Identify which cell holds the provided text, then report its (X, Y) central coordinate. 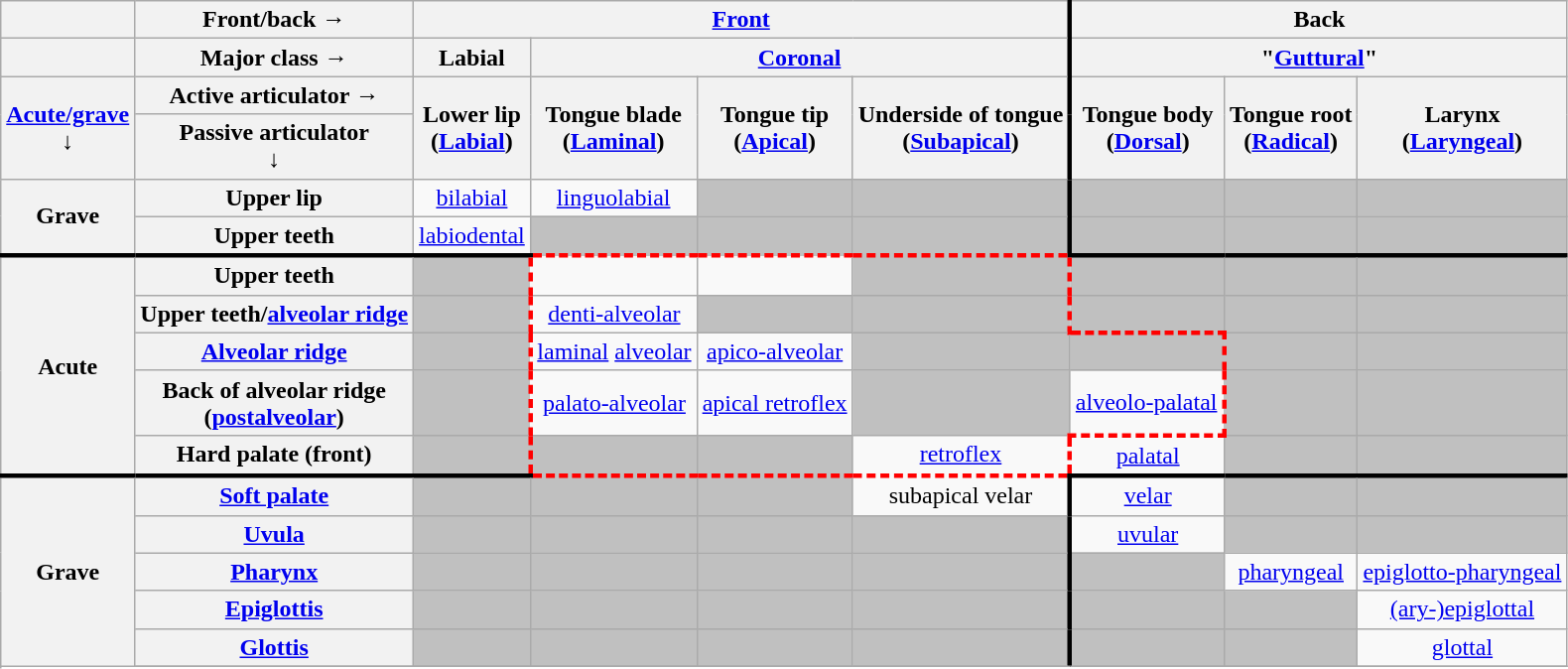
Labial (472, 58)
Acute/grave↓ (67, 127)
subapical velar (961, 495)
Tongue blade(Laminal) (613, 127)
Passive articulator↓ (274, 147)
Back of alveolar ridge (postalveolar) (274, 403)
Hard palate (front) (274, 455)
Soft palate (274, 495)
Alveolar ridge (274, 351)
Uvula (274, 534)
linguolabial (613, 198)
apical retroflex (774, 403)
palato-alveolar (613, 403)
retroflex (961, 455)
Tongue body(Dorsal) (1147, 127)
palatal (1147, 455)
bilabial (472, 198)
Larynx(Laryngeal) (1463, 127)
Tongue root(Radical) (1290, 127)
Upper lip (274, 198)
Coronal (800, 58)
velar (1147, 495)
Upper teeth/alveolar ridge (274, 314)
Active articulator → (274, 95)
Front (742, 20)
glottal (1463, 647)
Back (1318, 20)
Front/back → (274, 20)
Lower lip(Labial) (472, 127)
denti-alveolar (613, 314)
Tongue tip(Apical) (774, 127)
apico-alveolar (774, 351)
Glottis (274, 647)
uvular (1147, 534)
epiglotto-pharyngeal (1463, 572)
Epiglottis (274, 609)
pharyngeal (1290, 572)
Underside of tongue(Subapical) (961, 127)
"Guttural" (1318, 58)
Pharynx (274, 572)
Major class → (274, 58)
(ary-)epiglottal (1463, 609)
labiodental (472, 236)
Acute (67, 366)
laminal alveolar (613, 351)
alveolo-palatal (1147, 403)
